For the text-containing cell, return its midpoint in [X, Y] coordinate format. 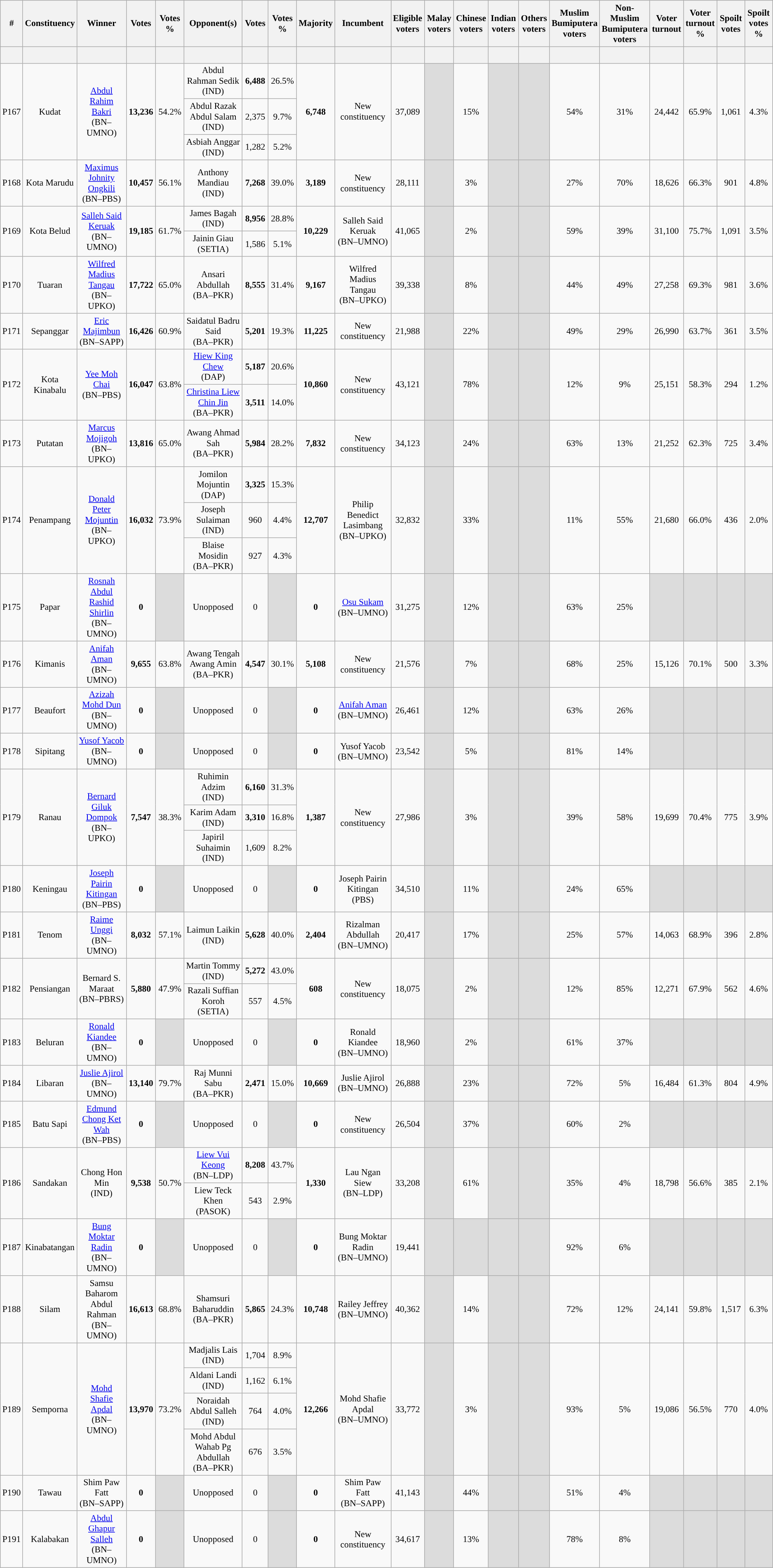
60.9% [170, 331]
P168 [12, 183]
Abdul Rahim Bakri(BN–UMNO) [101, 111]
P182 [12, 989]
1,517 [731, 1309]
68% [575, 664]
14,063 [666, 935]
Spoilt votes [731, 24]
13,970 [141, 1409]
Liew Teck Khen(PASOK) [213, 1201]
26,504 [407, 1124]
1,061 [731, 111]
34,123 [407, 444]
5.2% [283, 148]
P167 [12, 111]
Joseph Sulaiman(IND) [213, 520]
51% [575, 1493]
P179 [12, 818]
10,457 [141, 183]
19,441 [407, 1247]
26,888 [407, 1084]
3.4% [759, 444]
10,748 [316, 1309]
12,707 [316, 520]
P175 [12, 608]
31.4% [283, 285]
8,555 [255, 285]
26% [625, 710]
P178 [12, 751]
67.9% [700, 989]
6,488 [255, 81]
P184 [12, 1084]
19.3% [283, 331]
7,547 [141, 818]
34,510 [407, 889]
P171 [12, 331]
2.0% [759, 520]
57.1% [170, 935]
P189 [12, 1409]
Kimanis [49, 664]
56.1% [170, 183]
93% [575, 1409]
Azizah Mohd Dun(BN–UMNO) [101, 710]
385 [731, 1183]
68.8% [170, 1309]
15.3% [283, 485]
Muslim Bumiputera voters [575, 24]
11,225 [316, 331]
43.0% [283, 971]
5,187 [255, 367]
40.0% [283, 935]
85% [625, 989]
10,860 [316, 384]
27% [575, 183]
66.0% [700, 520]
41,143 [407, 1493]
Constituency [49, 24]
Donald Peter Mojuntin(BN–UPKO) [101, 520]
31.3% [283, 788]
61.3% [700, 1084]
Sandakan [49, 1183]
Kalabakan [49, 1540]
Christina Liew Chin Jin(BA–PKR) [213, 402]
31,100 [666, 231]
12,271 [666, 989]
5,984 [255, 444]
436 [731, 520]
P188 [12, 1309]
37,089 [407, 111]
Asbiah Anggar(IND) [213, 148]
50.7% [170, 1183]
10,229 [316, 231]
5,201 [255, 331]
764 [255, 1411]
9.7% [283, 117]
62.3% [700, 444]
Anthony Mandiau(IND) [213, 183]
960 [255, 520]
Others voters [534, 24]
Pensiangan [49, 989]
Kinabatangan [49, 1247]
P172 [12, 384]
Ruhimin Adzim(IND) [213, 788]
Jomilon Mojuntin(DAP) [213, 485]
15% [471, 111]
40,362 [407, 1309]
562 [731, 989]
1,282 [255, 148]
16.8% [283, 817]
2.8% [759, 935]
1,387 [316, 818]
39,338 [407, 285]
Semporna [49, 1409]
Samsu Baharom Abdul Rahman(BN–UMNO) [101, 1309]
15.0% [283, 1084]
3,325 [255, 485]
Kota Kinabalu [49, 384]
Opponent(s) [213, 24]
13,236 [141, 111]
Eric Majimbun(BN–SAPP) [101, 331]
2,471 [255, 1084]
58.3% [700, 384]
Saidatul Badru Said(BA–PKR) [213, 331]
Beluran [49, 1042]
8.9% [283, 1356]
Osu Sukam(BN–UMNO) [363, 608]
Awang Tengah Awang Amin(BA–PKR) [213, 664]
8,956 [255, 219]
981 [731, 285]
Kudat [49, 111]
19,086 [666, 1409]
Sipitang [49, 751]
43,121 [407, 384]
17% [471, 935]
Shamsuri Baharuddin(BA–PKR) [213, 1309]
20.6% [283, 367]
775 [731, 818]
2.9% [283, 1201]
59% [575, 231]
7,832 [316, 444]
P183 [12, 1042]
P173 [12, 444]
24.3% [283, 1309]
18,960 [407, 1042]
Putatan [49, 444]
9,655 [141, 664]
Raime Unggi(BN–UMNO) [101, 935]
Edmund Chong Ket Wah(BN–PBS) [101, 1124]
Eligible voters [407, 24]
543 [255, 1201]
18,626 [666, 183]
3.9% [759, 818]
34,617 [407, 1540]
Beaufort [49, 710]
P177 [12, 710]
16,426 [141, 331]
Voter turnout % [700, 24]
Abdul Razak Abdul Salam(IND) [213, 117]
Philip Benedict Lasimbang(BN–UPKO) [363, 520]
1,586 [255, 244]
4.8% [759, 183]
70% [625, 183]
23,542 [407, 751]
P185 [12, 1124]
Noraidah Abdul Salleh(IND) [213, 1411]
58% [625, 818]
13,140 [141, 1084]
32,832 [407, 520]
8,032 [141, 935]
Incumbent [363, 24]
26.5% [283, 81]
22% [471, 331]
Jainin Giau(SETIA) [213, 244]
Voter turnout [666, 24]
Tuaran [49, 285]
6.1% [283, 1380]
5,628 [255, 935]
1,162 [255, 1380]
Tenom [49, 935]
5,108 [316, 664]
Sepanggar [49, 331]
18,798 [666, 1183]
Madjalis Lais(IND) [213, 1356]
Rizalman Abdullah(BN–UMNO) [363, 935]
500 [731, 664]
3,189 [316, 183]
3,511 [255, 402]
21,680 [666, 520]
P190 [12, 1493]
P186 [12, 1183]
79.7% [170, 1084]
26,990 [666, 331]
56.6% [700, 1183]
Japiril Suhaimin(IND) [213, 848]
12,266 [316, 1409]
Raj Munni Sabu(BA–PKR) [213, 1084]
Kota Marudu [49, 183]
54.2% [170, 111]
7,268 [255, 183]
92% [575, 1247]
21,252 [666, 444]
Kota Belud [49, 231]
33% [471, 520]
6,748 [316, 111]
69.3% [700, 285]
Silam [49, 1309]
54% [575, 111]
Awang Ahmad Sah(BA–PKR) [213, 444]
16,047 [141, 384]
68.9% [700, 935]
66.3% [700, 183]
8,208 [255, 1165]
Bernard Giluk Dompok(BN–UPKO) [101, 818]
396 [731, 935]
4.6% [759, 989]
Malay voters [439, 24]
16,484 [666, 1084]
901 [731, 183]
361 [731, 331]
20,417 [407, 935]
294 [731, 384]
676 [255, 1452]
41,065 [407, 231]
P187 [12, 1247]
38.3% [170, 818]
18,075 [407, 989]
P181 [12, 935]
47.9% [170, 989]
Abdul Rahman Sedik(IND) [213, 81]
Libaran [49, 1084]
65% [625, 889]
30.1% [283, 664]
33,772 [407, 1409]
8.2% [283, 848]
Ranau [49, 818]
Bernard S. Maraat(BN–PBRS) [101, 989]
P180 [12, 889]
P191 [12, 1540]
Non-Muslim Bumiputera voters [625, 24]
P176 [12, 664]
Hiew King Chew(DAP) [213, 367]
1.2% [759, 384]
# [12, 24]
Keningau [49, 889]
3,310 [255, 817]
2.1% [759, 1183]
Chong Hon Min(IND) [101, 1183]
19,699 [666, 818]
10,669 [316, 1084]
23% [471, 1084]
9,538 [141, 1183]
5,865 [255, 1309]
31% [625, 111]
21,576 [407, 664]
63.7% [700, 331]
Ansari Abdullah(BA–PKR) [213, 285]
28.2% [283, 444]
70.4% [700, 818]
Razali Suffian Koroh(SETIA) [213, 1001]
1,091 [731, 231]
9,167 [316, 285]
26,461 [407, 710]
15,126 [666, 664]
Chinese voters [471, 24]
Winner [101, 24]
56.5% [700, 1409]
Indian voters [503, 24]
81% [575, 751]
725 [731, 444]
1,704 [255, 1356]
70.1% [700, 664]
60% [575, 1124]
3.6% [759, 285]
Laimun Laikin(IND) [213, 935]
Spoilt votes % [759, 24]
770 [731, 1409]
Joseph Pairin Kitingan(BN–PBS) [101, 889]
6.3% [759, 1309]
59.8% [700, 1309]
P169 [12, 231]
1,330 [316, 1183]
Martin Tommy(IND) [213, 971]
55% [625, 520]
21,988 [407, 331]
Liew Vui Keong(BN–LDP) [213, 1165]
5,272 [255, 971]
P174 [12, 520]
4.9% [759, 1084]
16,032 [141, 520]
4,547 [255, 664]
Abdul Ghapur Salleh(BN–UMNO) [101, 1540]
4.4% [283, 520]
James Bagah(IND) [213, 219]
2,375 [255, 117]
33,208 [407, 1183]
927 [255, 556]
Rosnah Abdul Rashid Shirlin(BN–UMNO) [101, 608]
1,609 [255, 848]
P170 [12, 285]
39.0% [283, 183]
Blaise Mosidin(BA–PKR) [213, 556]
73.2% [170, 1409]
24,442 [666, 111]
57% [625, 935]
Yee Moh Chai(BN–PBS) [101, 384]
Railey Jeffrey(BN–UMNO) [363, 1309]
Majority [316, 24]
2,404 [316, 935]
Penampang [49, 520]
24,141 [666, 1309]
19,185 [141, 231]
13,816 [141, 444]
Lau Ngan Siew(BN–LDP) [363, 1183]
804 [731, 1084]
Mohd Abdul Wahab Pg Abdullah(BA–PKR) [213, 1452]
Marcus Mojigoh(BN–UPKO) [101, 444]
17,722 [141, 285]
31,275 [407, 608]
28,111 [407, 183]
27,258 [666, 285]
6,160 [255, 788]
4.5% [283, 1001]
Karim Adam(IND) [213, 817]
25,151 [666, 384]
608 [316, 989]
Papar [49, 608]
9% [625, 384]
14.0% [283, 402]
65.9% [700, 111]
75.7% [700, 231]
Batu Sapi [49, 1124]
6% [625, 1247]
35% [575, 1183]
16,613 [141, 1309]
557 [255, 1001]
Joseph Pairin Kitingan(PBS) [363, 889]
28.8% [283, 219]
5,880 [141, 989]
Tawau [49, 1493]
5.1% [283, 244]
27,986 [407, 818]
Maximus Johnity Ongkili(BN–PBS) [101, 183]
43.7% [283, 1165]
61.7% [170, 231]
73.9% [170, 520]
Aldani Landi(IND) [213, 1380]
7% [471, 664]
3.3% [759, 664]
29% [625, 331]
